Scan for the cell matching the given text and deliver its [x, y] coordinate at center. 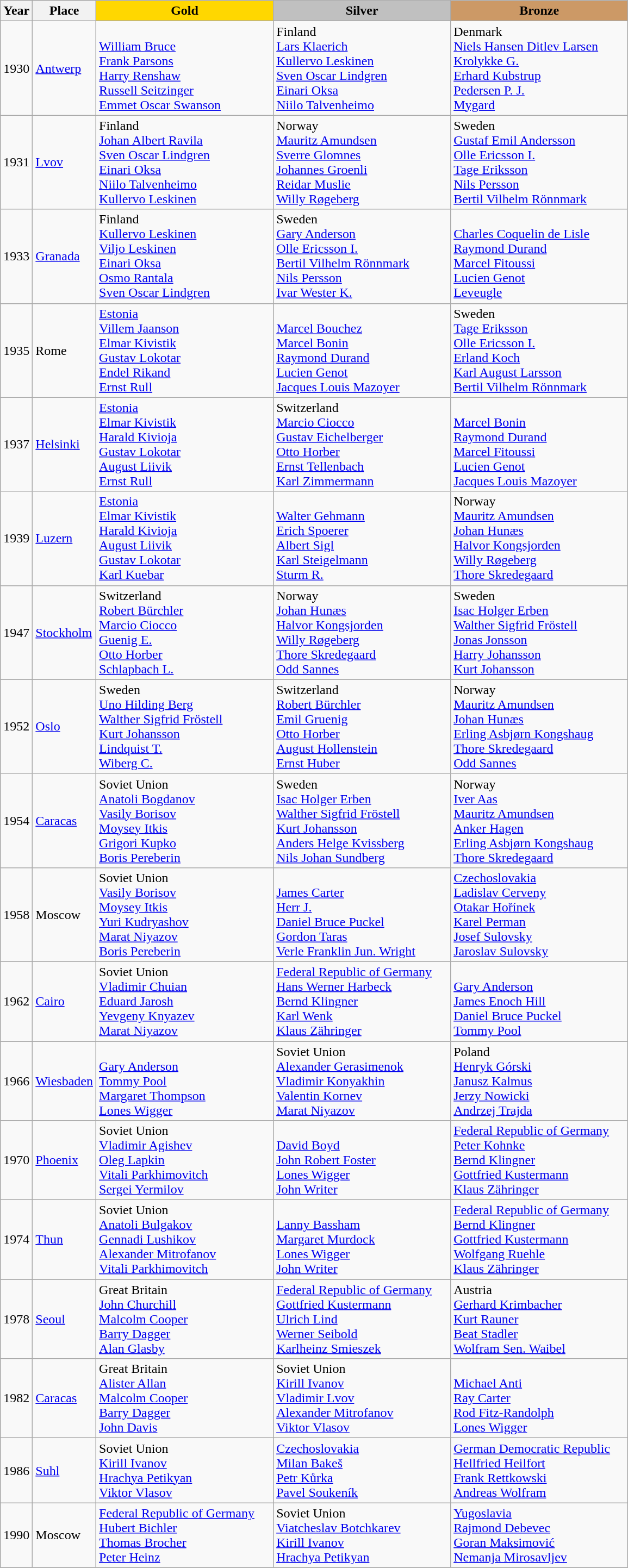
1978 [16, 1319]
Federal Republic of GermanyGottfried KustermannUlrich LindWerner SeiboldKarlheinz Smieszek [362, 1319]
1962 [16, 1001]
1974 [16, 1240]
Year [16, 11]
Phoenix [64, 1160]
AustriaGerhard KrimbacherKurt RaunerBeat StadlerWolfram Sen. Waibel [539, 1319]
Soviet UnionVladimir ChuianEduard JaroshYevgeny KnyazevMarat Niyazov [185, 1001]
SwitzerlandRobert BürchlerEmil GruenigOtto HorberAugust HollensteinErnst Huber [362, 726]
1933 [16, 257]
FinlandJohan Albert RavilaSven Oscar LindgrenEinari OksaNiilo TalvenheimoKullervo Leskinen [185, 162]
Soviet UnionVasily BorisovMoysey ItkisYuri KudryashovMarat NiyazovBoris Pereberin [185, 914]
SwedenIsac Holger ErbenWalther Sigfrid FröstellJonas JonssonHarry JohanssonKurt Johansson [539, 633]
SwitzerlandRobert BürchlerMarcio CioccoGuenig E.Otto HorberSchlapbach L. [185, 633]
1947 [16, 633]
1952 [16, 726]
SwedenIsac Holger ErbenWalther Sigfrid FröstellKurt JohanssonAnders Helge KvissbergNils Johan Sundberg [362, 821]
Great BritainAlister AllanMalcolm CooperBarry DaggerJohn Davis [185, 1398]
Marcel BouchezMarcel BoninRaymond DurandLucien GenotJacques Louis Mazoyer [362, 350]
Soviet UnionAlexander GerasimenokVladimir KonyakhinValentin KornevMarat Niyazov [362, 1081]
DenmarkNiels Hansen Ditlev LarsenKrolykke G.Erhard KubstrupPedersen P. J.Mygard [539, 68]
1990 [16, 1535]
Antwerp [64, 68]
Silver [362, 11]
Soviet UnionAnatoli BogdanovVasily BorisovMoysey ItkisGrigori KupkoBoris Pereberin [185, 821]
EstoniaElmar KivistikHarald KiviojaAugust LiivikGustav LokotarKarl Kuebar [185, 538]
Lanny BasshamMargaret MurdockLones WiggerJohn Writer [362, 1240]
YugoslaviaRajmond DebevecGoran MaksimovićNemanja Mirosavljev [539, 1535]
Oslo [64, 726]
Soviet UnionAnatoli BulgakovGennadi LushikovAlexander MitrofanovVitali Parkhimovitch [185, 1240]
Lvov [64, 162]
Walter GehmannErich SpoererAlbert SiglKarl SteigelmannSturm R. [362, 538]
Thun [64, 1240]
1937 [16, 445]
Federal Republic of GermanyHans Werner HarbeckBernd KlingnerKarl WenkKlaus Zähringer [362, 1001]
Charles Coquelin de LisleRaymond DurandMarcel FitoussiLucien GenotLeveugle [539, 257]
NorwayMauritz AmundsenJohan HunæsHalvor KongsjordenWilly RøgebergThore Skredegaard [539, 538]
1939 [16, 538]
Gold [185, 11]
German Democratic RepublicHellfried HeilfortFrank RettkowskiAndreas Wolfram [539, 1471]
Gary AndersonTommy PoolMargaret ThompsonLones Wigger [185, 1081]
Soviet UnionVladimir AgishevOleg LapkinVitali ParkhimovitchSergei Yermilov [185, 1160]
James CarterHerr J.Daniel Bruce PuckelGordon TarasVerle Franklin Jun. Wright [362, 914]
1935 [16, 350]
Suhl [64, 1471]
Helsinki [64, 445]
Rome [64, 350]
Great BritainJohn ChurchillMalcolm CooperBarry DaggerAlan Glasby [185, 1319]
NorwayIver AasMauritz AmundsenAnker HagenErling Asbjørn KongshaugThore Skredegaard [539, 821]
FinlandLars KlaerichKullervo LeskinenSven Oscar LindgrenEinari OksaNiilo Talvenheimo [362, 68]
NorwayJohan HunæsHalvor KongsjordenWilly RøgebergThore SkredegaardOdd Sannes [362, 633]
1970 [16, 1160]
1954 [16, 821]
1931 [16, 162]
FinlandKullervo LeskinenViljo LeskinenEinari OksaOsmo RantalaSven Oscar Lindgren [185, 257]
Bronze [539, 11]
Gary AndersonJames Enoch HillDaniel Bruce PuckelTommy Pool [539, 1001]
David BoydJohn Robert FosterLones WiggerJohn Writer [362, 1160]
Federal Republic of GermanyHubert BichlerThomas BrocherPeter Heinz [185, 1535]
Michael AntiRay CarterRod Fitz-RandolphLones Wigger [539, 1398]
William BruceFrank ParsonsHarry RenshawRussell SeitzingerEmmet Oscar Swanson [185, 68]
Soviet UnionKirill IvanovHrachya PetikyanViktor Vlasov [185, 1471]
Soviet UnionViatcheslav BotchkarevKirill IvanovHrachya Petikyan [362, 1535]
Marcel BoninRaymond DurandMarcel FitoussiLucien GenotJacques Louis Mazoyer [539, 445]
Seoul [64, 1319]
SwitzerlandMarcio CioccoGustav EichelbergerOtto HorberErnst TellenbachKarl Zimmermann [362, 445]
1982 [16, 1398]
SwedenGary AndersonOlle Ericsson I.Bertil Vilhelm RönnmarkNils PerssonIvar Wester K. [362, 257]
SwedenTage ErikssonOlle Ericsson I.Erland KochKarl August LarssonBertil Vilhelm Rönnmark [539, 350]
Federal Republic of GermanyPeter KohnkeBernd KlingnerGottfried KustermannKlaus Zähringer [539, 1160]
1958 [16, 914]
Soviet UnionKirill IvanovVladimir LvovAlexander MitrofanovViktor Vlasov [362, 1398]
1986 [16, 1471]
PolandHenryk GórskiJanusz KalmusJerzy NowickiAndrzej Trajda [539, 1081]
Luzern [64, 538]
NorwayMauritz AmundsenJohan HunæsErling Asbjørn KongshaugThore SkredegaardOdd Sannes [539, 726]
NorwayMauritz AmundsenSverre GlomnesJohannes GroenliReidar MuslieWilly Røgeberg [362, 162]
SwedenGustaf Emil AnderssonOlle Ericsson I.Tage ErikssonNils PerssonBertil Vilhelm Rönnmark [539, 162]
SwedenUno Hilding BergWalther Sigfrid FröstellKurt JohanssonLindquist T.Wiberg C. [185, 726]
Stockholm [64, 633]
1930 [16, 68]
Wiesbaden [64, 1081]
Federal Republic of GermanyBernd KlingnerGottfried KustermannWolfgang RuehleKlaus Zähringer [539, 1240]
Granada [64, 257]
EstoniaElmar KivistikHarald KiviojaGustav LokotarAugust LiivikErnst Rull [185, 445]
CzechoslovakiaMilan BakešPetr KůrkaPavel Soukeník [362, 1471]
EstoniaVillem JaansonElmar KivistikGustav LokotarEndel RikandErnst Rull [185, 350]
CzechoslovakiaLadislav CervenyOtakar HořínekKarel PermanJosef SulovskyJaroslav Sulovsky [539, 914]
Cairo [64, 1001]
1966 [16, 1081]
Place [64, 11]
